Capture the cell that displays the provided text and extract its [x, y] central coordinate. 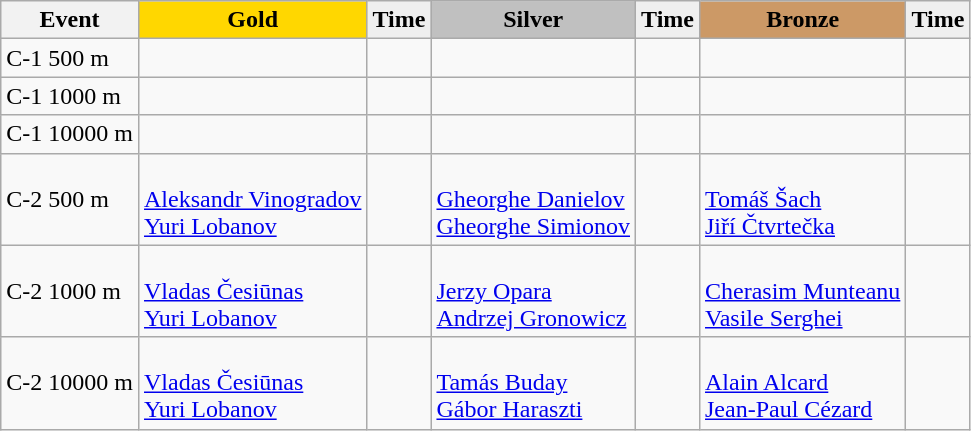
Aleksandr VinogradovYuri Lobanov [252, 199]
C-2 500 m [70, 199]
C-2 1000 m [70, 291]
Bronze [802, 20]
C-1 500 m [70, 58]
Cherasim MunteanuVasile Serghei [802, 291]
C-1 10000 m [70, 134]
Tamás BudayGábor Haraszti [534, 383]
Gold [252, 20]
Jerzy OparaAndrzej Gronowicz [534, 291]
Alain AlcardJean-Paul Cézard [802, 383]
Gheorghe DanielovGheorghe Simionov [534, 199]
Event [70, 20]
Silver [534, 20]
C-2 10000 m [70, 383]
C-1 1000 m [70, 96]
Tomáš ŠachJiří Čtvrtečka [802, 199]
